Output the (X, Y) coordinate of the center of the cell containing the given text.  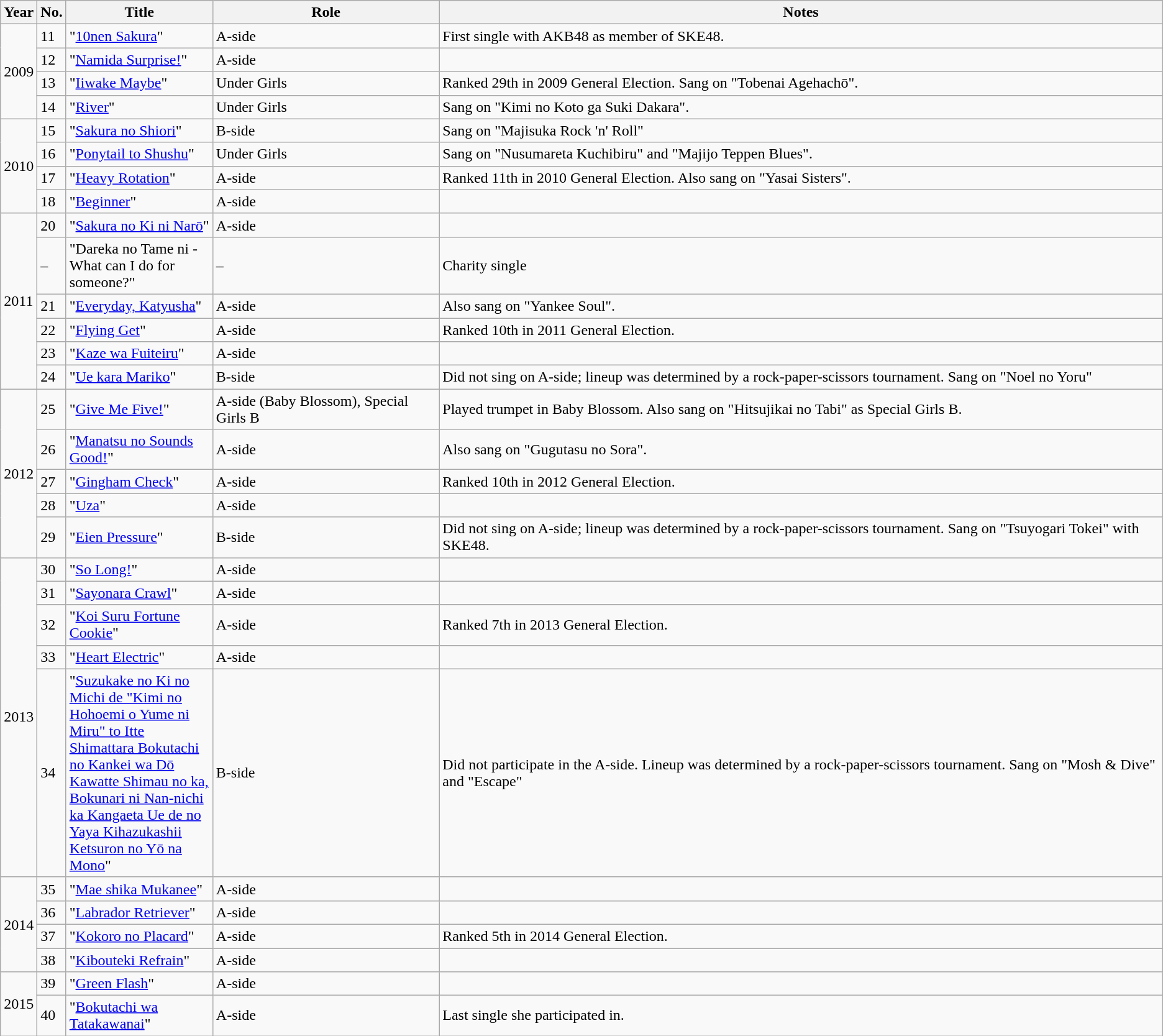
Did not sing on A-side; lineup was determined by a rock-paper-scissors tournament. Sang on "Tsuyogari Tokei" with SKE48. (801, 537)
"Ue kara Mariko" (139, 377)
37 (52, 936)
24 (52, 377)
Did not sing on A-side; lineup was determined by a rock-paper-scissors tournament. Sang on "Noel no Yoru" (801, 377)
Notes (801, 12)
A-side (Baby Blossom), Special Girls B (326, 409)
25 (52, 409)
Ranked 10th in 2011 General Election. (801, 330)
"Beginner" (139, 201)
"Sakura no Ki ni Narō" (139, 225)
"Mae shika Mukanee" (139, 889)
"Give Me Five!" (139, 409)
Title (139, 12)
17 (52, 178)
Also sang on "Yankee Soul". (801, 306)
Played trumpet in Baby Blossom. Also sang on "Hitsujikai no Tabi" as Special Girls B. (801, 409)
Also sang on "Gugutasu no Sora". (801, 450)
Charity single (801, 265)
27 (52, 482)
"Kibouteki Refrain" (139, 960)
"Heart Electric" (139, 657)
"Kaze wa Fuiteiru" (139, 354)
30 (52, 569)
33 (52, 657)
No. (52, 12)
"Iiwake Maybe" (139, 83)
29 (52, 537)
"Sakura no Shiori" (139, 131)
Ranked 5th in 2014 General Election. (801, 936)
First single with AKB48 as member of SKE48. (801, 36)
Role (326, 12)
32 (52, 625)
Ranked 7th in 2013 General Election. (801, 625)
11 (52, 36)
26 (52, 450)
"Dareka no Tame ni - What can I do for someone?" (139, 265)
"Namida Surprise!" (139, 60)
"Flying Get" (139, 330)
"10nen Sakura" (139, 36)
"Kokoro no Placard" (139, 936)
"Koi Suru Fortune Cookie" (139, 625)
18 (52, 201)
12 (52, 60)
"Everyday, Katyusha" (139, 306)
40 (52, 1015)
Ranked 11th in 2010 General Election. Also sang on "Yasai Sisters". (801, 178)
Did not participate in the A-side. Lineup was determined by a rock-paper-scissors tournament. Sang on "Mosh & Dive" and "Escape" (801, 773)
35 (52, 889)
"Eien Pressure" (139, 537)
"Ponytail to Shushu" (139, 154)
2012 (19, 474)
"Gingham Check" (139, 482)
38 (52, 960)
16 (52, 154)
Year (19, 12)
21 (52, 306)
"Labrador Retriever" (139, 912)
"Heavy Rotation" (139, 178)
31 (52, 593)
34 (52, 773)
"Bokutachi wa Tatakawanai" (139, 1015)
2014 (19, 924)
"River" (139, 107)
Ranked 10th in 2012 General Election. (801, 482)
Sang on "Nusumareta Kuchibiru" and "Majijo Teppen Blues". (801, 154)
20 (52, 225)
28 (52, 505)
"Green Flash" (139, 984)
15 (52, 131)
"Manatsu no Sounds Good!" (139, 450)
13 (52, 83)
"Sayonara Crawl" (139, 593)
"Uza" (139, 505)
23 (52, 354)
"So Long!" (139, 569)
2009 (19, 71)
2011 (19, 301)
Ranked 29th in 2009 General Election. Sang on "Tobenai Agehachō". (801, 83)
2010 (19, 166)
Last single she participated in. (801, 1015)
22 (52, 330)
Sang on "Kimi no Koto ga Suki Dakara". (801, 107)
2015 (19, 1004)
39 (52, 984)
2013 (19, 717)
14 (52, 107)
Sang on "Majisuka Rock 'n' Roll" (801, 131)
36 (52, 912)
